Find where the given text appears and provide that cell's center as [X, Y] coordinate. 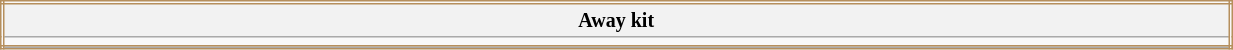
Away kit [616, 20]
